For the text-containing cell, return its midpoint in [X, Y] coordinate format. 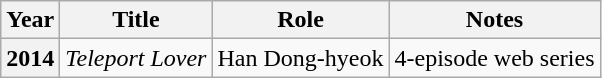
Role [300, 20]
Han Dong-hyeok [300, 58]
4-episode web series [494, 58]
Teleport Lover [136, 58]
Year [30, 20]
2014 [30, 58]
Title [136, 20]
Notes [494, 20]
